Extract the [x, y] coordinate from the center of the cell holding the provided text.  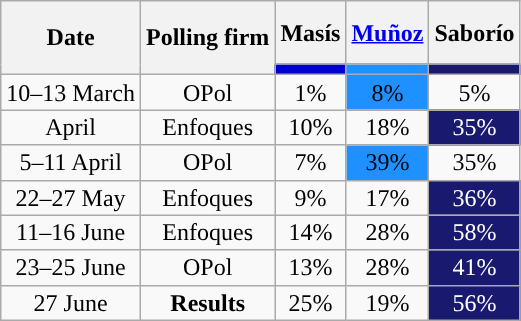
10–13 March [71, 92]
April [71, 128]
Masís [310, 32]
36% [474, 198]
58% [474, 232]
Date [71, 38]
5% [474, 92]
27 June [71, 302]
56% [474, 302]
Polling firm [207, 38]
5–11 April [71, 162]
11–16 June [71, 232]
25% [310, 302]
19% [388, 302]
18% [388, 128]
22–27 May [71, 198]
Muñoz [388, 32]
8% [388, 92]
Saborío [474, 32]
10% [310, 128]
23–25 June [71, 268]
Results [207, 302]
9% [310, 198]
39% [388, 162]
41% [474, 268]
14% [310, 232]
7% [310, 162]
1% [310, 92]
17% [388, 198]
13% [310, 268]
